Locate the cell with the specified text and output its [X, Y] center coordinate. 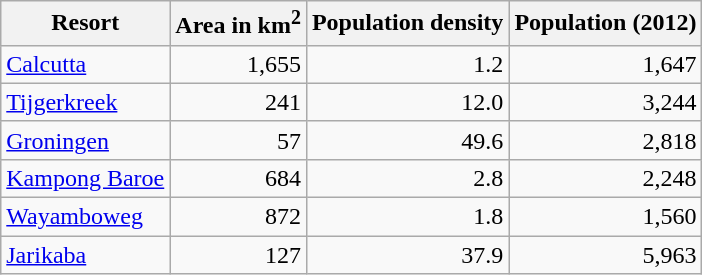
Resort [86, 24]
Wayamboweg [86, 217]
Population density [407, 24]
Groningen [86, 140]
2.8 [407, 178]
127 [238, 255]
Kampong Baroe [86, 178]
684 [238, 178]
Calcutta [86, 64]
Tijgerkreek [86, 102]
1.8 [407, 217]
1.2 [407, 64]
241 [238, 102]
Population (2012) [606, 24]
Area in km2 [238, 24]
2,248 [606, 178]
1,655 [238, 64]
1,647 [606, 64]
12.0 [407, 102]
37.9 [407, 255]
49.6 [407, 140]
2,818 [606, 140]
872 [238, 217]
Jarikaba [86, 255]
57 [238, 140]
1,560 [606, 217]
5,963 [606, 255]
3,244 [606, 102]
